Find where the given text appears and provide that cell's center as [X, Y] coordinate. 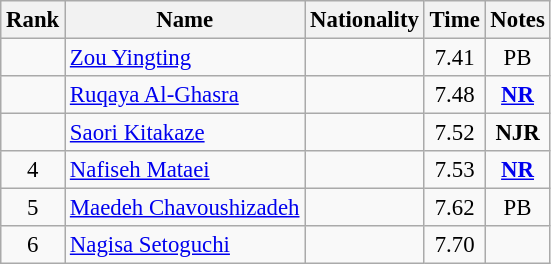
7.41 [454, 58]
NJR [518, 133]
Nagisa Setoguchi [185, 245]
7.52 [454, 133]
Nafiseh Mataei [185, 170]
Nationality [364, 20]
5 [33, 208]
7.48 [454, 95]
7.53 [454, 170]
Ruqaya Al-Ghasra [185, 95]
Maedeh Chavoushizadeh [185, 208]
Saori Kitakaze [185, 133]
Zou Yingting [185, 58]
Name [185, 20]
4 [33, 170]
7.62 [454, 208]
Rank [33, 20]
Time [454, 20]
6 [33, 245]
Notes [518, 20]
7.70 [454, 245]
